Pinpoint the cell where the given text exists, returning its (x, y) midpoint coordinate. 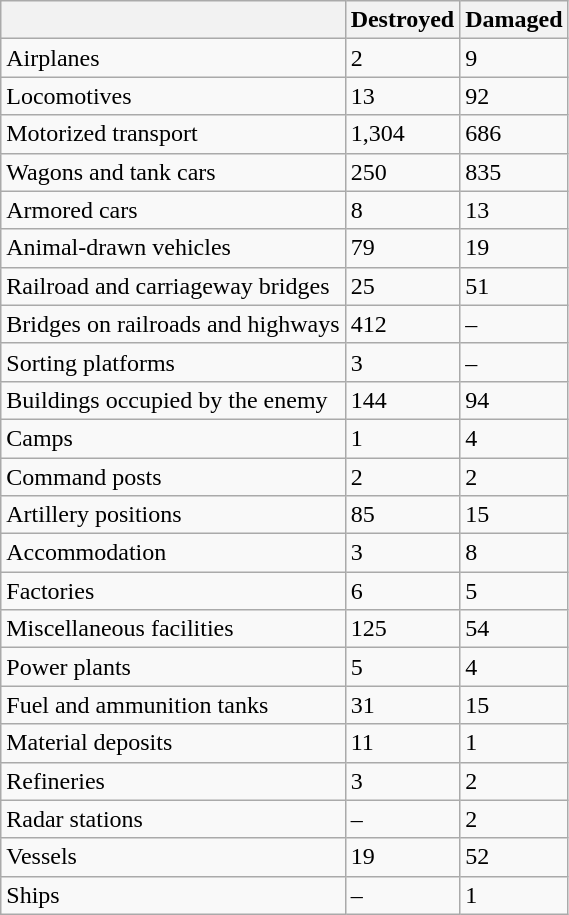
Locomotives (173, 96)
1,304 (402, 134)
52 (514, 857)
Destroyed (402, 20)
Damaged (514, 20)
11 (402, 743)
85 (402, 515)
Railroad and carriageway bridges (173, 286)
Power plants (173, 667)
Factories (173, 591)
125 (402, 629)
54 (514, 629)
Vessels (173, 857)
79 (402, 248)
250 (402, 172)
Bridges on railroads and highways (173, 324)
94 (514, 400)
Fuel and ammunition tanks (173, 705)
6 (402, 591)
Ships (173, 895)
9 (514, 58)
Sorting platforms (173, 362)
Artillery positions (173, 515)
Animal-drawn vehicles (173, 248)
Radar stations (173, 819)
Accommodation (173, 553)
Camps (173, 438)
Material deposits (173, 743)
835 (514, 172)
25 (402, 286)
686 (514, 134)
Miscellaneous facilities (173, 629)
412 (402, 324)
51 (514, 286)
Wagons and tank cars (173, 172)
Motorized transport (173, 134)
Command posts (173, 477)
Armored cars (173, 210)
31 (402, 705)
Refineries (173, 781)
Airplanes (173, 58)
Buildings occupied by the enemy (173, 400)
92 (514, 96)
144 (402, 400)
